Return the [X, Y] coordinate for the center point of the cell that contains the specified text.  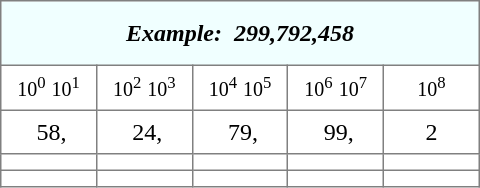
102 103 [144, 88]
24, [144, 133]
100 101 [49, 88]
108 [432, 88]
Example: 299,792,458 [240, 33]
2 [432, 133]
106 107 [336, 88]
99, [336, 133]
104 105 [240, 88]
58, [49, 133]
79, [240, 133]
